Capture the cell that displays the provided text and extract its (X, Y) central coordinate. 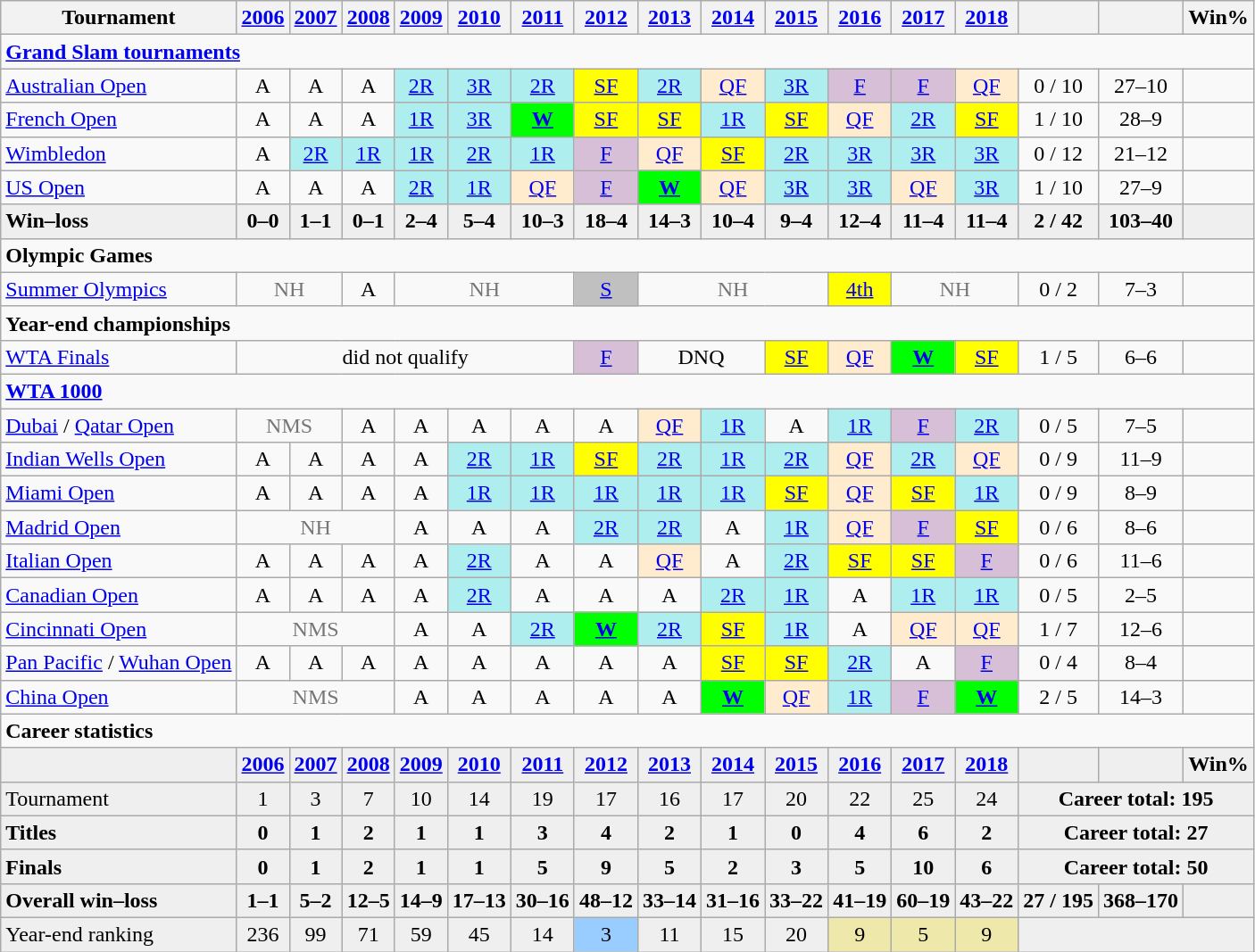
12–4 (860, 221)
Finals (119, 866)
99 (316, 934)
Summer Olympics (119, 289)
Indian Wells Open (119, 459)
21–12 (1141, 153)
WTA 1000 (627, 391)
US Open (119, 187)
28–9 (1141, 120)
0 / 4 (1059, 663)
0 / 12 (1059, 153)
30–16 (543, 900)
5–4 (478, 221)
12–5 (368, 900)
17–13 (478, 900)
9–4 (796, 221)
12–6 (1141, 629)
2–5 (1141, 595)
11 (669, 934)
16 (669, 799)
Overall win–loss (119, 900)
14–9 (421, 900)
Madrid Open (119, 527)
Wimbledon (119, 153)
27–10 (1141, 86)
368–170 (1141, 900)
Grand Slam tournaments (627, 52)
15 (734, 934)
Career total: 27 (1135, 832)
7–3 (1141, 289)
Cincinnati Open (119, 629)
10–3 (543, 221)
45 (478, 934)
10–4 (734, 221)
2–4 (421, 221)
27 / 195 (1059, 900)
11–6 (1141, 561)
41–19 (860, 900)
236 (262, 934)
Canadian Open (119, 595)
Win–loss (119, 221)
71 (368, 934)
103–40 (1141, 221)
33–22 (796, 900)
DNQ (701, 357)
19 (543, 799)
59 (421, 934)
Pan Pacific / Wuhan Open (119, 663)
7–5 (1141, 426)
33–14 (669, 900)
Olympic Games (627, 255)
8–4 (1141, 663)
22 (860, 799)
Career total: 50 (1135, 866)
4th (860, 289)
8–9 (1141, 493)
0–0 (262, 221)
2 / 5 (1059, 697)
24 (987, 799)
1 / 7 (1059, 629)
0 / 2 (1059, 289)
Australian Open (119, 86)
43–22 (987, 900)
25 (923, 799)
48–12 (605, 900)
China Open (119, 697)
31–16 (734, 900)
1 / 5 (1059, 357)
Career statistics (627, 731)
WTA Finals (119, 357)
Italian Open (119, 561)
0–1 (368, 221)
2 / 42 (1059, 221)
60–19 (923, 900)
5–2 (316, 900)
6–6 (1141, 357)
Year-end championships (627, 323)
Titles (119, 832)
8–6 (1141, 527)
11–9 (1141, 459)
18–4 (605, 221)
Year-end ranking (119, 934)
S (605, 289)
Career total: 195 (1135, 799)
French Open (119, 120)
did not qualify (405, 357)
Miami Open (119, 493)
0 / 10 (1059, 86)
Dubai / Qatar Open (119, 426)
7 (368, 799)
27–9 (1141, 187)
